Output the (X, Y) coordinate of the center of the cell containing the given text.  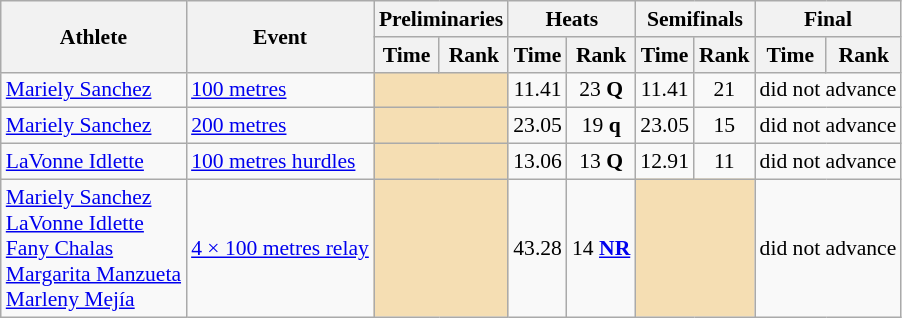
Heats (572, 19)
200 metres (280, 126)
LaVonne Idlette (94, 162)
21 (724, 90)
4 × 100 metres relay (280, 248)
Semifinals (694, 19)
11 (724, 162)
43.28 (538, 248)
12.91 (664, 162)
Event (280, 36)
14 NR (601, 248)
13.06 (538, 162)
Preliminaries (441, 19)
19 q (601, 126)
13 Q (601, 162)
23 Q (601, 90)
100 metres hurdles (280, 162)
Mariely SanchezLaVonne IdletteFany ChalasMargarita ManzuetaMarleny Mejía (94, 248)
15 (724, 126)
Final (828, 19)
100 metres (280, 90)
Athlete (94, 36)
